Locate the cell with the specified text and output its (x, y) center coordinate. 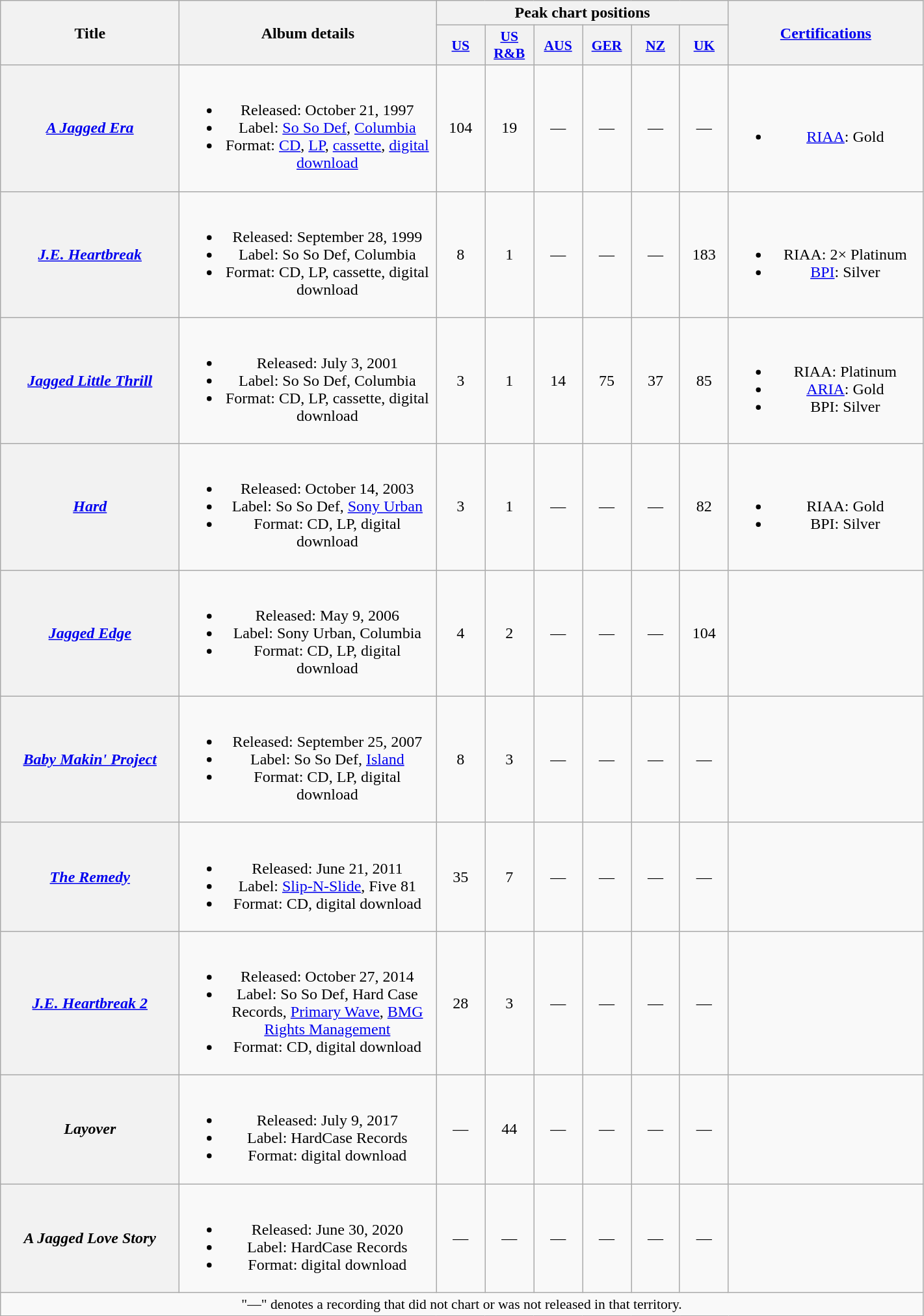
"—" denotes a recording that did not chart or was not released in that territory. (462, 1304)
The Remedy (90, 877)
Released: June 30, 2020Label: HardCase RecordsFormat: digital download (308, 1239)
Released: September 25, 2007Label: So So Def, IslandFormat: CD, LP, digital download (308, 759)
85 (704, 381)
J.E. Heartbreak (90, 254)
RIAA: PlatinumARIA: GoldBPI: Silver (826, 381)
Hard (90, 507)
Released: July 9, 2017Label: HardCase RecordsFormat: digital download (308, 1129)
A Jagged Love Story (90, 1239)
Released: October 27, 2014Label: So So Def, Hard Case Records, Primary Wave, BMG Rights ManagementFormat: CD, digital download (308, 1003)
GER (607, 46)
RIAA: Gold (826, 128)
Peak chart positions (583, 13)
Title (90, 33)
28 (460, 1003)
US (460, 46)
Released: September 28, 1999Label: So So Def, ColumbiaFormat: CD, LP, cassette, digital download (308, 254)
Released: October 14, 2003Label: So So Def, Sony UrbanFormat: CD, LP, digital download (308, 507)
Layover (90, 1129)
Certifications (826, 33)
35 (460, 877)
UK (704, 46)
7 (510, 877)
14 (558, 381)
2 (510, 633)
A Jagged Era (90, 128)
82 (704, 507)
RIAA: GoldBPI: Silver (826, 507)
75 (607, 381)
Released: October 21, 1997Label: So So Def, ColumbiaFormat: CD, LP, cassette, digital download (308, 128)
NZ (655, 46)
Released: July 3, 2001Label: So So Def, ColumbiaFormat: CD, LP, cassette, digital download (308, 381)
4 (460, 633)
Baby Makin' Project (90, 759)
44 (510, 1129)
Jagged Little Thrill (90, 381)
Released: May 9, 2006Label: Sony Urban, ColumbiaFormat: CD, LP, digital download (308, 633)
J.E. Heartbreak 2 (90, 1003)
RIAA: 2× PlatinumBPI: Silver (826, 254)
Jagged Edge (90, 633)
AUS (558, 46)
Album details (308, 33)
183 (704, 254)
37 (655, 381)
19 (510, 128)
Released: June 21, 2011Label: Slip-N-Slide, Five 81Format: CD, digital download (308, 877)
USR&B (510, 46)
